Locate the cell with the specified text and output its (x, y) center coordinate. 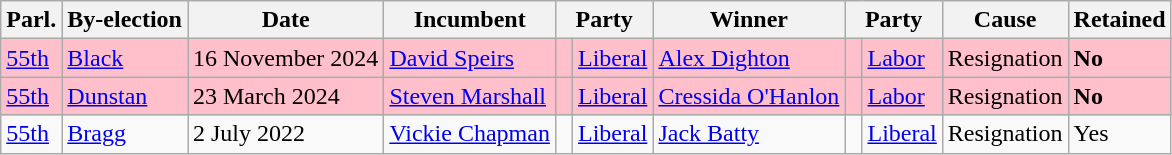
16 November 2024 (286, 58)
Dunstan (125, 96)
Vickie Chapman (470, 134)
Date (286, 20)
Winner (749, 20)
Cause (1005, 20)
Retained (1120, 20)
Incumbent (470, 20)
2 July 2022 (286, 134)
Yes (1120, 134)
Parl. (32, 20)
By-election (125, 20)
23 March 2024 (286, 96)
Bragg (125, 134)
Steven Marshall (470, 96)
Cressida O'Hanlon (749, 96)
Alex Dighton (749, 58)
Jack Batty (749, 134)
Black (125, 58)
David Speirs (470, 58)
